Extract the [x, y] coordinate from the center of the cell holding the provided text.  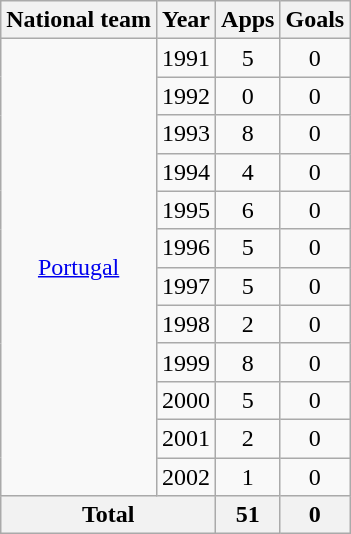
1999 [186, 362]
4 [248, 172]
2000 [186, 400]
1992 [186, 96]
1996 [186, 248]
1993 [186, 134]
1997 [186, 286]
6 [248, 210]
National team [79, 20]
1998 [186, 324]
1994 [186, 172]
1995 [186, 210]
1991 [186, 58]
1 [248, 477]
Portugal [79, 268]
2001 [186, 438]
Year [186, 20]
Apps [248, 20]
2002 [186, 477]
Total [108, 515]
Goals [315, 20]
51 [248, 515]
